Locate the cell with the specified text and output its [X, Y] center coordinate. 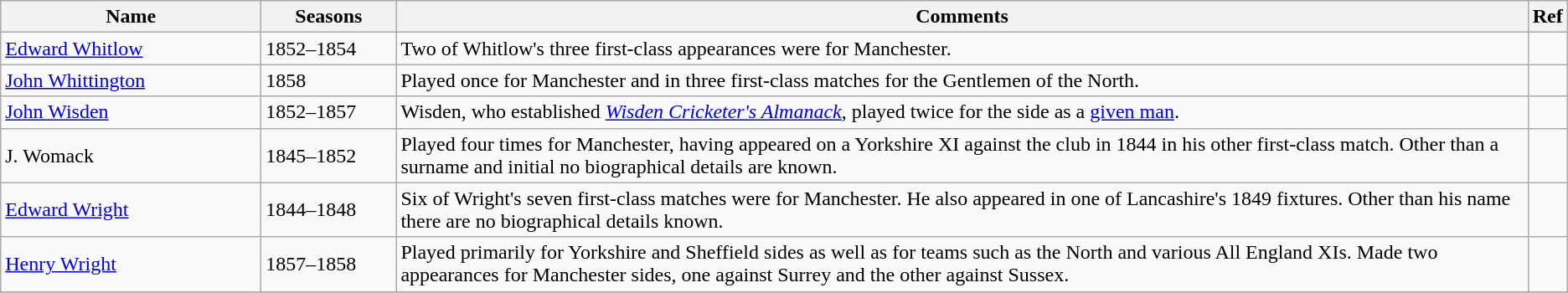
John Wisden [131, 112]
1845–1852 [328, 156]
Seasons [328, 17]
1844–1848 [328, 209]
Played once for Manchester and in three first-class matches for the Gentlemen of the North. [962, 80]
1857–1858 [328, 265]
Two of Whitlow's three first-class appearances were for Manchester. [962, 49]
John Whittington [131, 80]
1852–1854 [328, 49]
Henry Wright [131, 265]
Edward Wright [131, 209]
Edward Whitlow [131, 49]
1858 [328, 80]
Ref [1548, 17]
Name [131, 17]
Wisden, who established Wisden Cricketer's Almanack, played twice for the side as a given man. [962, 112]
1852–1857 [328, 112]
J. Womack [131, 156]
Comments [962, 17]
